Output the (x, y) coordinate of the center of the cell containing the given text.  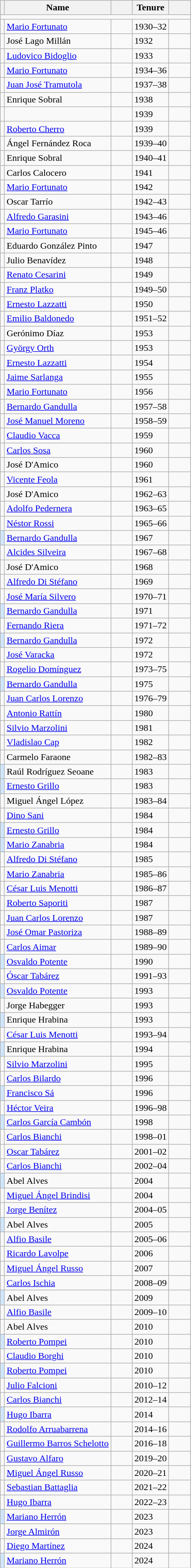
2014–16 (151, 1429)
Jorge Benítez (58, 1210)
José Omar Pastoriza (58, 932)
1940–41 (151, 158)
Antonio Rattín (58, 713)
2001–02 (151, 1152)
Carlos Aimar (58, 947)
Roberto Saporiti (58, 903)
Miguel Ángel López (58, 801)
1982 (151, 742)
Vicente Feola (58, 479)
1947 (151, 246)
Carlos García Cambón (58, 1122)
1981 (151, 728)
Name (58, 8)
Carlos Ischia (58, 1283)
José Lago Millán (58, 41)
1967–68 (151, 552)
1988–89 (151, 932)
Tenure (151, 8)
Claudio Vacca (58, 436)
Oscar Tabárez (58, 1152)
Juan José Tramutola (58, 85)
Renato Cesarini (58, 275)
Carlos Bilardo (58, 1078)
1954 (151, 362)
1930–32 (151, 26)
1986–87 (151, 889)
1990 (151, 962)
2002–04 (151, 1166)
1961 (151, 479)
2016–18 (151, 1444)
1959 (151, 436)
2022–23 (151, 1502)
2006 (151, 1254)
1975 (151, 684)
1938 (151, 99)
1993–94 (151, 1034)
Miguel Ángel Brindisi (58, 1195)
1934–36 (151, 70)
1973–75 (151, 669)
Dino Sani (58, 815)
Adolfo Pedernera (58, 509)
Francisco Sá (58, 1093)
Ángel Fernández Roca (58, 143)
1963–65 (151, 509)
1939–40 (151, 143)
1937–38 (151, 85)
José Varacka (58, 655)
1956 (151, 392)
Oscar Tarrío (58, 202)
1945–46 (151, 231)
1980 (151, 713)
Julio Falcioni (58, 1385)
Sebastian Battaglia (58, 1487)
2019–20 (151, 1458)
Ricardo Lavolpe (58, 1254)
2007 (151, 1268)
Carmelo Faraone (58, 757)
2020–21 (151, 1473)
Alfredo Garasini (58, 216)
2021–22 (151, 1487)
2009–10 (151, 1312)
Óscar Tabárez (58, 976)
1996–98 (151, 1107)
2005–06 (151, 1239)
1968 (151, 567)
1976–79 (151, 699)
1950 (151, 304)
Alcides Silveira (58, 552)
1958–59 (151, 421)
Carlos Sosa (58, 450)
1941 (151, 172)
Jorge Almirón (58, 1531)
2005 (151, 1224)
Emilio Baldonedo (58, 319)
José María Silvero (58, 596)
1970–71 (151, 596)
György Orth (58, 348)
Diego Martínez (58, 1546)
1933 (151, 56)
Ludovico Bidoglio (58, 56)
1957–58 (151, 406)
2014 (151, 1414)
1971–72 (151, 625)
Fernando Riera (58, 625)
1983–84 (151, 801)
1965–66 (151, 523)
Jaime Sarlanga (58, 377)
2004–05 (151, 1210)
1985 (151, 859)
Julio Benavídez (58, 260)
1967 (151, 538)
1949 (151, 275)
Guillermo Barros Schelotto (58, 1444)
Rodolfo Arruabarrena (58, 1429)
1962–63 (151, 494)
1955 (151, 377)
1942 (151, 187)
1985–86 (151, 874)
2012–14 (151, 1400)
2009 (151, 1297)
Gustavo Alfaro (58, 1458)
Raúl Rodríguez Seoane (58, 772)
1942–43 (151, 202)
Carlos Calocero (58, 172)
1951–52 (151, 319)
Gerónimo Díaz (58, 333)
1948 (151, 260)
Roberto Cherro (58, 129)
Claudio Borghi (58, 1356)
1943–46 (151, 216)
1971 (151, 611)
2008–09 (151, 1283)
2010–12 (151, 1385)
Héctor Veira (58, 1107)
1994 (151, 1049)
1989–90 (151, 947)
1995 (151, 1064)
Rogelio Domínguez (58, 669)
1932 (151, 41)
Franz Platko (58, 289)
1969 (151, 582)
1998 (151, 1122)
Jorge Habegger (58, 1005)
José Manuel Moreno (58, 421)
1982–83 (151, 757)
Eduardo González Pinto (58, 246)
1949–50 (151, 289)
Vladislao Cap (58, 742)
Néstor Rossi (58, 523)
1991–93 (151, 976)
1998–01 (151, 1137)
